Provide the [X, Y] coordinate of the cell's center where the given text is located.  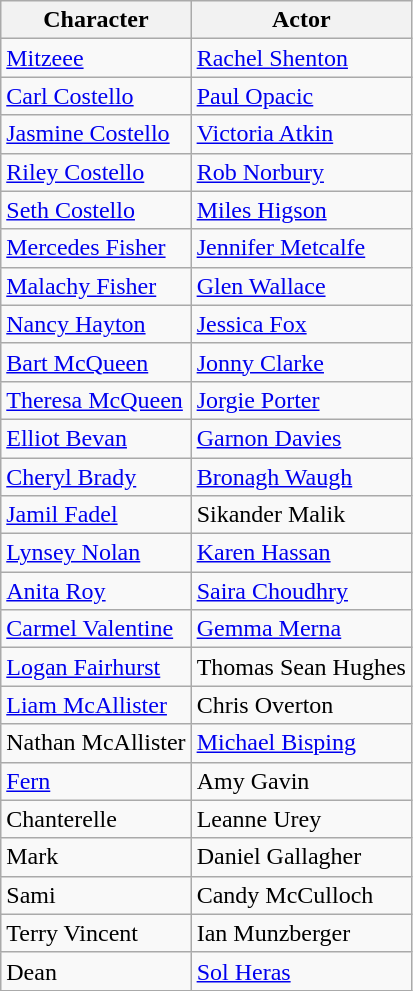
Chris Overton [301, 705]
Logan Fairhurst [96, 667]
Thomas Sean Hughes [301, 667]
Bronagh Waugh [301, 477]
Dean [96, 971]
Paul Opacic [301, 96]
Miles Higson [301, 210]
Jamil Fadel [96, 515]
Theresa McQueen [96, 400]
Chanterelle [96, 819]
Mitzeee [96, 58]
Saira Choudhry [301, 591]
Jessica Fox [301, 324]
Nancy Hayton [96, 324]
Cheryl Brady [96, 477]
Rachel Shenton [301, 58]
Character [96, 20]
Leanne Urey [301, 819]
Elliot Bevan [96, 438]
Sami [96, 895]
Ian Munzberger [301, 933]
Daniel Gallagher [301, 857]
Sol Heras [301, 971]
Bart McQueen [96, 362]
Lynsey Nolan [96, 553]
Jonny Clarke [301, 362]
Amy Gavin [301, 781]
Candy McCulloch [301, 895]
Jorgie Porter [301, 400]
Actor [301, 20]
Michael Bisping [301, 743]
Garnon Davies [301, 438]
Malachy Fisher [96, 286]
Seth Costello [96, 210]
Riley Costello [96, 172]
Gemma Merna [301, 629]
Fern [96, 781]
Anita Roy [96, 591]
Jasmine Costello [96, 134]
Nathan McAllister [96, 743]
Rob Norbury [301, 172]
Mercedes Fisher [96, 248]
Carmel Valentine [96, 629]
Jennifer Metcalfe [301, 248]
Karen Hassan [301, 553]
Liam McAllister [96, 705]
Mark [96, 857]
Victoria Atkin [301, 134]
Carl Costello [96, 96]
Terry Vincent [96, 933]
Glen Wallace [301, 286]
Sikander Malik [301, 515]
